Return the (X, Y) coordinate for the center point of the cell that contains the specified text.  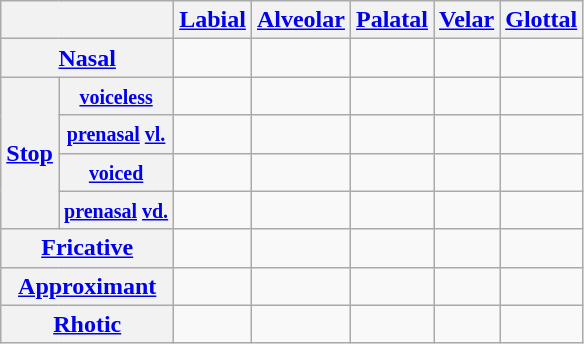
Glottal (542, 20)
Labial (213, 20)
voiced (116, 172)
Velar (467, 20)
Stop (30, 153)
voiceless (116, 96)
Palatal (392, 20)
Alveolar (300, 20)
prenasal vl. (116, 134)
prenasal vd. (116, 210)
Nasal (88, 58)
Rhotic (88, 324)
Fricative (88, 248)
Approximant (88, 286)
